Return the [x, y] coordinate for the center point of the cell that contains the specified text.  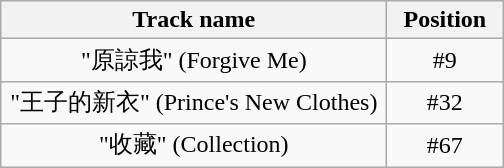
Position [445, 20]
#32 [445, 102]
#9 [445, 60]
"原諒我" (Forgive Me) [194, 60]
"收藏" (Collection) [194, 146]
"王子的新衣" (Prince's New Clothes) [194, 102]
#67 [445, 146]
Track name [194, 20]
